Extract the [x, y] coordinate from the center of the cell holding the provided text.  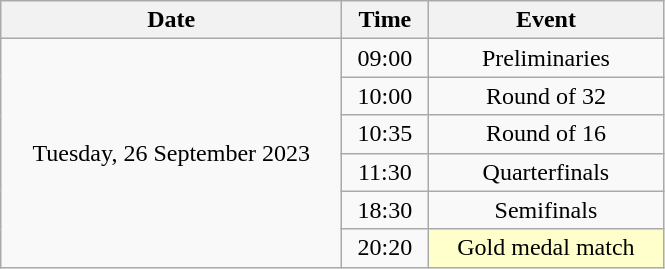
Gold medal match [546, 248]
Tuesday, 26 September 2023 [172, 153]
09:00 [385, 58]
Round of 32 [546, 96]
Quarterfinals [546, 172]
Round of 16 [546, 134]
Time [385, 20]
10:35 [385, 134]
18:30 [385, 210]
11:30 [385, 172]
Event [546, 20]
Semifinals [546, 210]
20:20 [385, 248]
Preliminaries [546, 58]
10:00 [385, 96]
Date [172, 20]
